Return the (x, y) coordinate for the center point of the cell that contains the specified text.  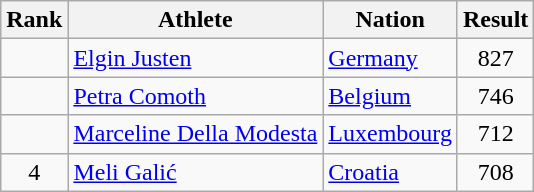
Meli Galić (196, 172)
Athlete (196, 20)
827 (495, 58)
708 (495, 172)
Result (495, 20)
746 (495, 96)
4 (34, 172)
Germany (390, 58)
712 (495, 134)
Petra Comoth (196, 96)
Luxembourg (390, 134)
Belgium (390, 96)
Rank (34, 20)
Elgin Justen (196, 58)
Marceline Della Modesta (196, 134)
Croatia (390, 172)
Nation (390, 20)
